Return the (X, Y) coordinate for the center point of the cell that contains the specified text.  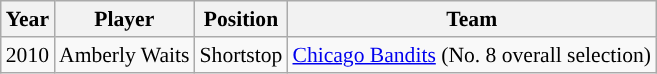
Year (28, 19)
Player (124, 19)
Shortstop (242, 55)
Chicago Bandits (No. 8 overall selection) (472, 55)
Team (472, 19)
2010 (28, 55)
Position (242, 19)
Amberly Waits (124, 55)
